Locate the cell with the specified text and output its (x, y) center coordinate. 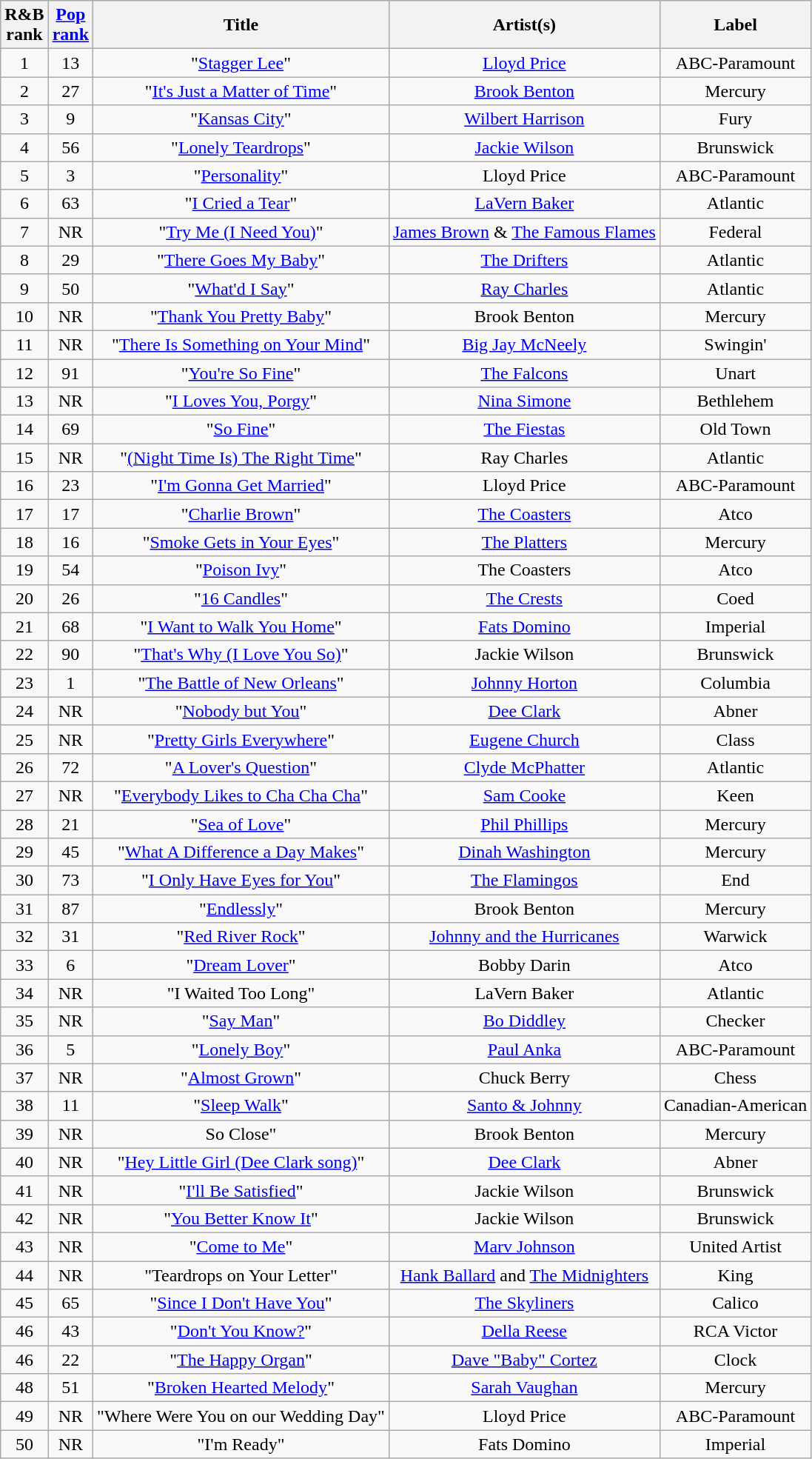
Marv Johnson (524, 1246)
33 (24, 965)
"There Is Something on Your Mind" (241, 344)
Johnny Horton (524, 683)
38 (24, 1106)
"Teardrops on Your Letter" (241, 1275)
10 (24, 316)
15 (24, 458)
"The Happy Organ" (241, 1360)
"Almost Grown" (241, 1078)
"Personality" (241, 176)
"16 Candles" (241, 598)
Sarah Vaughan (524, 1388)
"I'm Gonna Get Married" (241, 486)
"The Battle of New Orleans" (241, 683)
8 (24, 260)
56 (70, 147)
4 (24, 147)
"Pretty Girls Everywhere" (241, 739)
"I Only Have Eyes for You" (241, 881)
Wilbert Harrison (524, 119)
91 (70, 373)
The Crests (524, 598)
73 (70, 881)
"Lonely Boy" (241, 1049)
Bethlehem (735, 401)
Artist(s) (524, 25)
R&Brank (24, 25)
Warwick (735, 937)
12 (24, 373)
"You're So Fine" (241, 373)
19 (24, 570)
"Charlie Brown" (241, 514)
72 (70, 767)
Sam Cooke (524, 795)
So Close" (241, 1134)
37 (24, 1078)
87 (70, 909)
"Everybody Likes to Cha Cha Cha" (241, 795)
Dinah Washington (524, 852)
"Thank You Pretty Baby" (241, 316)
63 (70, 204)
Bobby Darin (524, 965)
25 (24, 739)
44 (24, 1275)
42 (24, 1218)
Federal (735, 232)
Clock (735, 1360)
United Artist (735, 1246)
The Skyliners (524, 1303)
"Sea of Love" (241, 824)
65 (70, 1303)
Big Jay McNeely (524, 344)
"Hey Little Girl (Dee Clark song)" (241, 1162)
"Try Me (I Need You)" (241, 232)
"You Better Know It" (241, 1218)
68 (70, 627)
24 (24, 711)
32 (24, 937)
Old Town (735, 430)
"I'm Ready" (241, 1444)
RCA Victor (735, 1332)
Hank Ballard and The Midnighters (524, 1275)
"That's Why (I Love You So)" (241, 655)
Columbia (735, 683)
39 (24, 1134)
Paul Anka (524, 1049)
"(Night Time Is) The Right Time" (241, 458)
2 (24, 91)
51 (70, 1388)
90 (70, 655)
18 (24, 542)
"A Lover's Question" (241, 767)
Swingin' (735, 344)
"Kansas City" (241, 119)
Fury (735, 119)
Santo & Johnny (524, 1106)
The Flamingos (524, 881)
"What A Difference a Day Makes" (241, 852)
Eugene Church (524, 739)
Johnny and the Hurricanes (524, 937)
Bo Diddley (524, 1021)
Calico (735, 1303)
54 (70, 570)
69 (70, 430)
"I Cried a Tear" (241, 204)
Nina Simone (524, 401)
"Since I Don't Have You" (241, 1303)
Chess (735, 1078)
"Say Man" (241, 1021)
30 (24, 881)
King (735, 1275)
Coed (735, 598)
"Poison Ivy" (241, 570)
The Fiestas (524, 430)
"Broken Hearted Melody" (241, 1388)
Phil Phillips (524, 824)
Unart (735, 373)
James Brown & The Famous Flames (524, 232)
"Don't You Know?" (241, 1332)
Class (735, 739)
Clyde McPhatter (524, 767)
Della Reese (524, 1332)
Label (735, 25)
35 (24, 1021)
"Lonely Teardrops" (241, 147)
28 (24, 824)
34 (24, 993)
Checker (735, 1021)
"So Fine" (241, 430)
"There Goes My Baby" (241, 260)
End (735, 881)
"Nobody but You" (241, 711)
Poprank (70, 25)
48 (24, 1388)
14 (24, 430)
41 (24, 1190)
"Smoke Gets in Your Eyes" (241, 542)
Title (241, 25)
7 (24, 232)
"Sleep Walk" (241, 1106)
40 (24, 1162)
36 (24, 1049)
Keen (735, 795)
The Drifters (524, 260)
"I'll Be Satisfied" (241, 1190)
The Platters (524, 542)
"It's Just a Matter of Time" (241, 91)
"Red River Rock" (241, 937)
"Endlessly" (241, 909)
"Dream Lover" (241, 965)
20 (24, 598)
"I Waited Too Long" (241, 993)
"Where Were You on our Wedding Day" (241, 1416)
"Stagger Lee" (241, 63)
"Come to Me" (241, 1246)
"What'd I Say" (241, 288)
"I Want to Walk You Home" (241, 627)
Canadian-American (735, 1106)
"I Loves You, Porgy" (241, 401)
Dave "Baby" Cortez (524, 1360)
The Falcons (524, 373)
Chuck Berry (524, 1078)
49 (24, 1416)
